Provide the [x, y] coordinate of the cell's center where the given text is located.  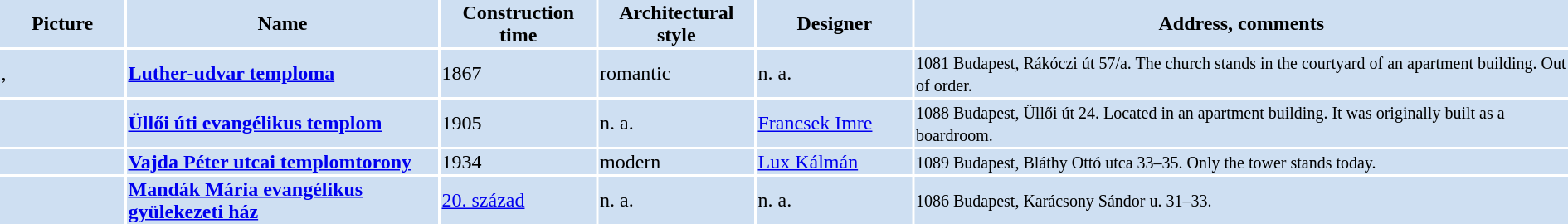
Francsek Imre [835, 123]
1905 [519, 123]
Name [282, 23]
Architectural style [677, 23]
Mandák Mária evangélikus gyülekezeti ház [282, 201]
Lux Kálmán [835, 162]
Luther-udvar temploma [282, 73]
Üllői úti evangélikus templom [282, 123]
Vajda Péter utcai templomtorony [282, 162]
1081 Budapest, Rákóczi út 57/a. The church stands in the courtyard of an apartment building. Out of order. [1241, 73]
1867 [519, 73]
1089 Budapest, Bláthy Ottó utca 33–35. Only the tower stands today. [1241, 162]
modern [677, 162]
Construction time [519, 23]
20. század [519, 201]
1086 Budapest, Karácsony Sándor u. 31–33. [1241, 201]
Picture [62, 23]
romantic [677, 73]
1088 Budapest, Üllői út 24. Located in an apartment building. It was originally built as a boardroom. [1241, 123]
, [62, 73]
Address, comments [1241, 23]
Designer [835, 23]
1934 [519, 162]
